Locate the cell with the specified text and output its [x, y] center coordinate. 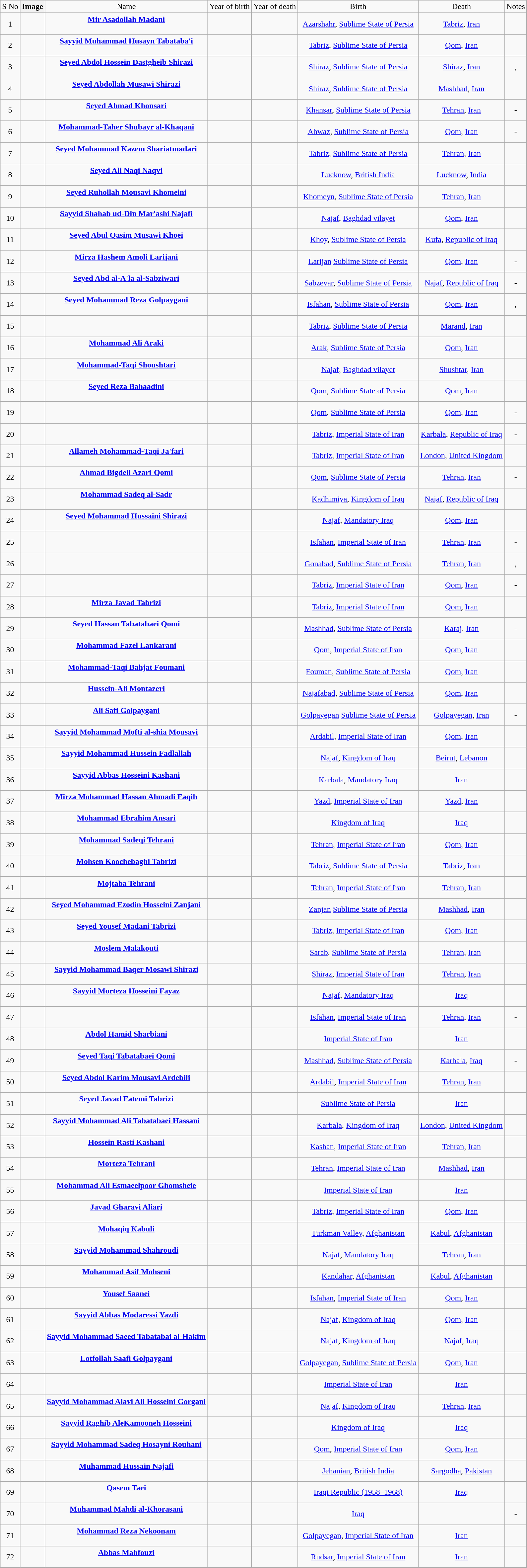
Yousef Saanei [126, 1298]
59 [10, 1276]
27 [10, 585]
40 [10, 866]
33 [10, 715]
67 [10, 1449]
Sayyid Mohammad Shahroudi [126, 1255]
Sayyid Mohammad Saeed Tabatabai al-Hakim [126, 1341]
Yazd, Iran [462, 801]
Morteza Tehrani [126, 1168]
Kadhimiya, Kingdom of Iraq [358, 499]
Seyed Reza Bahaadini [126, 391]
Mohammad Sadeqi Tehrani [126, 844]
Sayyid Raghib AleKamooneh Hosseini [126, 1427]
8 [10, 175]
Mohammad Ali Araki [126, 348]
Azarshahr, Sublime State of Persia [358, 24]
Golpayegan, Iran [462, 715]
50 [10, 1082]
Qasem Taei [126, 1492]
Najaf, Iraq [462, 1341]
10 [10, 218]
Seyed Ahmad Khonsari [126, 110]
Mirza Hashem Amoli Larijani [126, 261]
Sargodha, Pakistan [462, 1470]
Seyed Abdol Karim Mousavi Ardebili [126, 1082]
21 [10, 455]
Sayyid Mohammad Hussein Fadlallah [126, 758]
35 [10, 758]
66 [10, 1427]
57 [10, 1233]
Mir Asadollah Madani [126, 24]
9 [10, 196]
Notes [515, 7]
Hussein-Ali Montazeri [126, 693]
37 [10, 801]
44 [10, 952]
Hossein Rasti Kashani [126, 1146]
72 [10, 1557]
18 [10, 391]
Mohammad Ali Esmaeelpoor Ghomsheie [126, 1190]
41 [10, 888]
Golpayegan, Imperial State of Iran [358, 1535]
Shushtar, Iran [462, 369]
Arak, Sublime State of Persia [358, 348]
70 [10, 1514]
Abdol Hamid Sharbiani [126, 1039]
Beirut, Lebanon [462, 758]
30 [10, 650]
Yazd, Imperial State of Iran [358, 801]
Seyed Mohammad Reza Golpaygani [126, 305]
5 [10, 110]
Mohaqiq Kabuli [126, 1233]
Birth [358, 7]
39 [10, 844]
Sayyid Abbas Hosseini Kashani [126, 779]
Mojtaba Tehrani [126, 888]
Khansar, Sublime State of Persia [358, 110]
Kufa, Republic of Iraq [462, 240]
Lucknow, India [462, 175]
Sabzevar, Sublime State of Persia [358, 283]
Sayyid Shahab ud-Din Mar'ashi Najafi [126, 218]
53 [10, 1146]
Kashan, Imperial State of Iran [358, 1146]
Turkman Valley, Afghanistan [358, 1233]
Najafabad, Sublime State of Persia [358, 693]
64 [10, 1384]
Mohammad Fazel Lankarani [126, 650]
24 [10, 520]
Karbala, Mandatory Iraq [358, 779]
61 [10, 1320]
Seyed Abul Qasim Musawi Khoei [126, 240]
Sayyid Mohammad Ali Tabatabaei Hassani [126, 1125]
11 [10, 240]
13 [10, 283]
Mohammad Ebrahim Ansari [126, 823]
Isfahan, Sublime State of Persia [358, 305]
Ahwaz, Sublime State of Persia [358, 131]
Golpayegan Sublime State of Persia [358, 715]
Shiraz, Iran [462, 67]
Seyed Mohammad Kazem Shariatmadari [126, 153]
1 [10, 24]
26 [10, 564]
19 [10, 412]
Seyed Ruhollah Mousavi Khomeini [126, 196]
32 [10, 693]
Rudsar, Imperial State of Iran [358, 1557]
45 [10, 974]
15 [10, 326]
48 [10, 1039]
Seyed Abdol Hossein Dastgheib Shirazi [126, 67]
Golpayegan, Sublime State of Persia [358, 1363]
Karbala, Iraq [462, 1060]
63 [10, 1363]
Mohammad-Taher Shubayr al-Khaqani [126, 131]
S No [10, 7]
Moslem Malakouti [126, 952]
Iraqi Republic (1958–1968) [358, 1492]
17 [10, 369]
56 [10, 1212]
Khoy, Sublime State of Persia [358, 240]
Larijan Sublime State of Persia [358, 261]
Seyed Hassan Tabatabaei Qomi [126, 629]
Seyed Ali Naqi Naqvi [126, 175]
Javad Gharavi Aliari [126, 1212]
Lotfollah Saafi Golpaygani [126, 1363]
7 [10, 153]
2 [10, 45]
Year of birth [230, 7]
Muhammad Mahdi al-Khorasani [126, 1514]
58 [10, 1255]
68 [10, 1470]
55 [10, 1190]
Ahmad Bigdeli Azari-Qomi [126, 477]
Lucknow, British India [358, 175]
43 [10, 931]
Zanjan Sublime State of Persia [358, 909]
49 [10, 1060]
51 [10, 1103]
Mohammad Reza Nekoonam [126, 1535]
52 [10, 1125]
Karbala, Kingdom of Iraq [358, 1125]
Mohammad-Taqi Bahjat Foumani [126, 672]
Khomeyn, Sublime State of Persia [358, 196]
Seyed Javad Fatemi Tabrizi [126, 1103]
Seyed Abdollah Musawi Shirazi [126, 88]
Seyed Mohammad Ezodin Hosseini Zanjani [126, 909]
60 [10, 1298]
34 [10, 736]
Death [462, 7]
31 [10, 672]
Marand, Iran [462, 326]
65 [10, 1406]
29 [10, 629]
Sarab, Sublime State of Persia [358, 952]
36 [10, 779]
Gonabad, Sublime State of Persia [358, 564]
Seyed Mohammad Hussaini Shirazi [126, 520]
3 [10, 67]
46 [10, 996]
20 [10, 434]
Seyed Taqi Tabatabaei Qomi [126, 1060]
Image [33, 7]
Sayyid Mohammad Sadeq Hosayni Rouhani [126, 1449]
69 [10, 1492]
Mirza Javad Tabrizi [126, 607]
14 [10, 305]
Shiraz, Imperial State of Iran [358, 974]
Seyed Abd al-A'la al-Sabziwari [126, 283]
42 [10, 909]
Muhammad Hussain Najafi [126, 1470]
Allameh Mohammad-Taqi Ja'fari [126, 455]
Kandahar, Afghanistan [358, 1276]
Sayyid Muhammad Husayn Tabataba'i [126, 45]
Sublime State of Persia [358, 1103]
Sayyid Morteza Hosseini Fayaz [126, 996]
25 [10, 542]
54 [10, 1168]
Mohammad Asif Mohseni [126, 1276]
Mohammad-Taqi Shoushtari [126, 369]
Name [126, 7]
Jehanian, British India [358, 1470]
Mirza Mohammad Hassan Ahmadi Faqih [126, 801]
Sayyid Mohammad Alavi Ali Hosseini Gorgani [126, 1406]
28 [10, 607]
47 [10, 1017]
Karbala, Republic of Iraq [462, 434]
Mohsen Koochebaghi Tabrizi [126, 866]
Sayyid Mohammad Mofti al-shia Mousavi [126, 736]
62 [10, 1341]
Mohammad Sadeq al-Sadr [126, 499]
38 [10, 823]
Fouman, Sublime State of Persia [358, 672]
71 [10, 1535]
Seyed Yousef Madani Tabrizi [126, 931]
23 [10, 499]
Abbas Mahfouzi [126, 1557]
4 [10, 88]
16 [10, 348]
Ali Safi Golpaygani [126, 715]
Sayyid Mohammad Baqer Mosawi Shirazi [126, 974]
Karaj, Iran [462, 629]
Sayyid Abbas Modaressi Yazdi [126, 1320]
12 [10, 261]
6 [10, 131]
22 [10, 477]
Year of death [275, 7]
